From the cell containing the given text, extract its center point as [X, Y] coordinate. 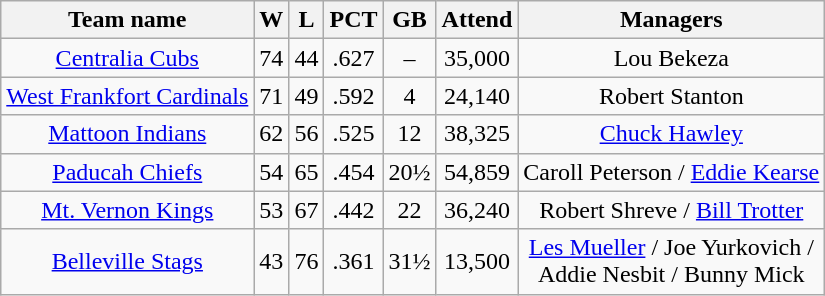
Belleville Stags [128, 262]
44 [306, 58]
74 [272, 58]
31½ [410, 262]
L [306, 20]
– [410, 58]
Centralia Cubs [128, 58]
Chuck Hawley [672, 134]
56 [306, 134]
Les Mueller / Joe Yurkovich / Addie Nesbit / Bunny Mick [672, 262]
54,859 [477, 172]
.525 [354, 134]
62 [272, 134]
W [272, 20]
36,240 [477, 210]
54 [272, 172]
76 [306, 262]
38,325 [477, 134]
West Frankfort Cardinals [128, 96]
71 [272, 96]
43 [272, 262]
Lou Bekeza [672, 58]
Mattoon Indians [128, 134]
Mt. Vernon Kings [128, 210]
35,000 [477, 58]
4 [410, 96]
24,140 [477, 96]
.442 [354, 210]
53 [272, 210]
Caroll Peterson / Eddie Kearse [672, 172]
Robert Stanton [672, 96]
Team name [128, 20]
Paducah Chiefs [128, 172]
GB [410, 20]
.361 [354, 262]
Robert Shreve / Bill Trotter [672, 210]
.592 [354, 96]
Attend [477, 20]
67 [306, 210]
PCT [354, 20]
49 [306, 96]
20½ [410, 172]
22 [410, 210]
Managers [672, 20]
.627 [354, 58]
65 [306, 172]
.454 [354, 172]
13,500 [477, 262]
12 [410, 134]
